Search for the cell housing the specified text and yield its [x, y] center coordinate. 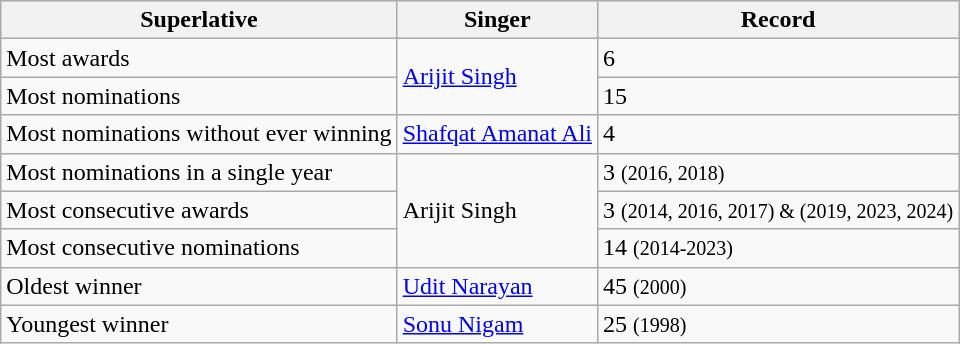
15 [778, 96]
Most awards [199, 58]
Sonu Nigam [497, 324]
Udit Narayan [497, 286]
Most nominations [199, 96]
45 (2000) [778, 286]
Singer [497, 20]
Most consecutive awards [199, 210]
14 (2014-2023) [778, 248]
Most consecutive nominations [199, 248]
Most nominations without ever winning [199, 134]
Oldest winner [199, 286]
25 (1998) [778, 324]
4 [778, 134]
3 (2016, 2018) [778, 172]
Superlative [199, 20]
Shafqat Amanat Ali [497, 134]
Record [778, 20]
3 (2014, 2016, 2017) & (2019, 2023, 2024) [778, 210]
Youngest winner [199, 324]
Most nominations in a single year [199, 172]
6 [778, 58]
